Identify which cell holds the provided text, then report its [x, y] central coordinate. 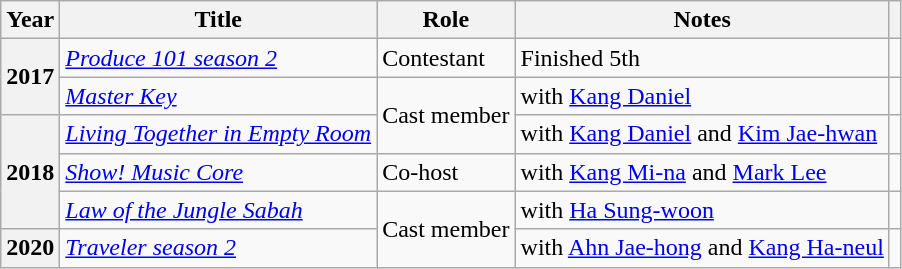
2017 [30, 77]
Notes [702, 20]
Living Together in Empty Room [218, 134]
Contestant [446, 58]
Title [218, 20]
with Ha Sung-woon [702, 210]
Show! Music Core [218, 172]
Year [30, 20]
Co-host [446, 172]
2020 [30, 248]
Finished 5th [702, 58]
with Ahn Jae-hong and Kang Ha-neul [702, 248]
Role [446, 20]
Traveler season 2 [218, 248]
Produce 101 season 2 [218, 58]
with Kang Mi-na and Mark Lee [702, 172]
with Kang Daniel [702, 96]
Master Key [218, 96]
Law of the Jungle Sabah [218, 210]
with Kang Daniel and Kim Jae-hwan [702, 134]
2018 [30, 172]
